From the cell containing the given text, extract its center point as (x, y) coordinate. 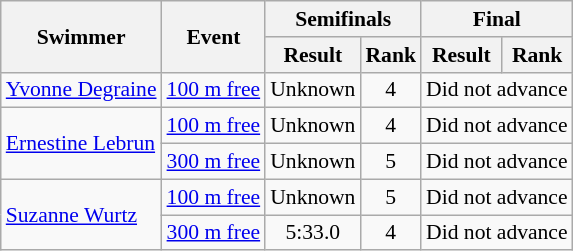
Ernestine Lebrun (82, 144)
Swimmer (82, 36)
Yvonne Degraine (82, 90)
Final (497, 19)
Semifinals (343, 19)
5:33.0 (312, 233)
Event (214, 36)
Suzanne Wurtz (82, 214)
